Identify which cell holds the provided text, then report its [X, Y] central coordinate. 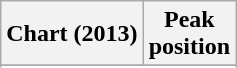
Peakposition [189, 34]
Chart (2013) [72, 34]
